Scan for the cell matching the given text and deliver its (x, y) coordinate at center. 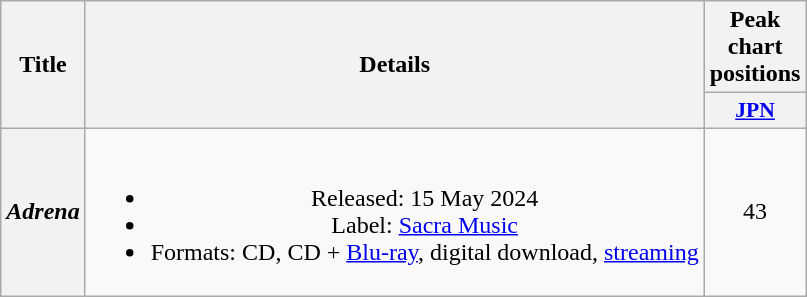
Released: 15 May 2024Label: Sacra MusicFormats: CD, CD + Blu-ray, digital download, streaming (394, 212)
Peak chart positions (755, 47)
Details (394, 65)
Adrena (43, 212)
43 (755, 212)
Title (43, 65)
JPN (755, 111)
